From the cell containing the given text, extract its center point as (x, y) coordinate. 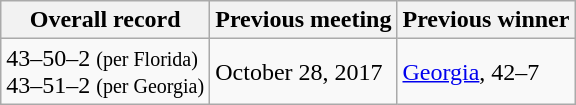
43–50–2 (per Florida)43–51–2 (per Georgia) (106, 72)
Overall record (106, 20)
Previous winner (486, 20)
Georgia, 42–7 (486, 72)
Previous meeting (304, 20)
October 28, 2017 (304, 72)
